For the text-containing cell, return its midpoint in (x, y) coordinate format. 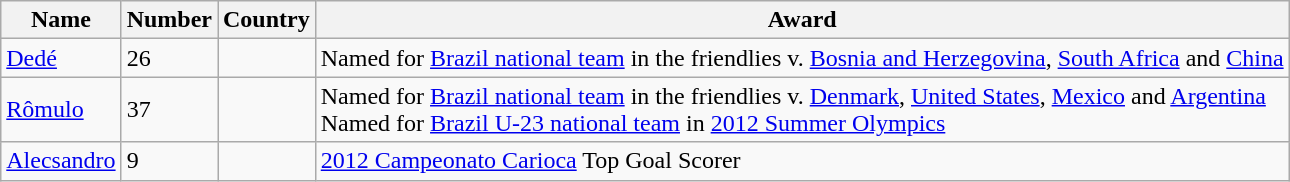
Country (267, 20)
Dedé (61, 58)
9 (169, 161)
26 (169, 58)
Rômulo (61, 110)
Award (802, 20)
2012 Campeonato Carioca Top Goal Scorer (802, 161)
Alecsandro (61, 161)
Name (61, 20)
37 (169, 110)
Number (169, 20)
Named for Brazil national team in the friendlies v. Bosnia and Herzegovina, South Africa and China (802, 58)
